Detect which cell encompasses the target text, then output its (x, y) center coordinate. 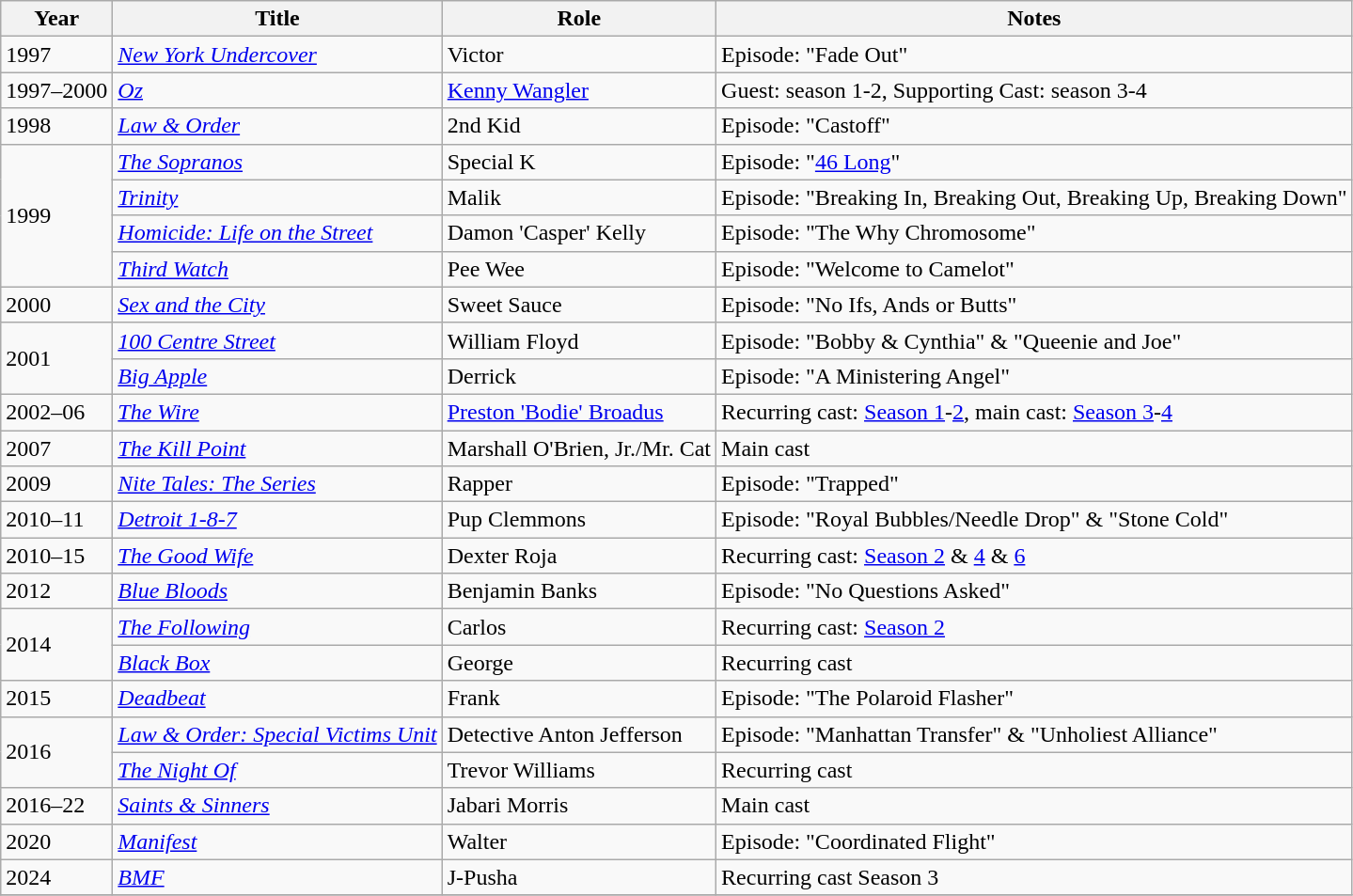
The Wire (277, 412)
Trinity (277, 197)
The Kill Point (277, 448)
Episode: "Coordinated Flight" (1034, 841)
2010–15 (56, 556)
Episode: "Royal Bubbles/Needle Drop" & "Stone Cold" (1034, 520)
The Good Wife (277, 556)
Episode: "Manhattan Transfer" & "Unholiest Alliance" (1034, 734)
1997 (56, 55)
Frank (579, 699)
Guest: season 1-2, Supporting Cast: season 3-4 (1034, 90)
Benjamin Banks (579, 591)
Episode: "No Questions Asked" (1034, 591)
Recurring cast: Season 2 & 4 & 6 (1034, 556)
The Night Of (277, 770)
Role (579, 19)
Recurring cast Season 3 (1034, 877)
Detroit 1-8-7 (277, 520)
2024 (56, 877)
Third Watch (277, 269)
Damon 'Casper' Kelly (579, 233)
Sex and the City (277, 305)
Big Apple (277, 376)
William Floyd (579, 340)
2020 (56, 841)
Victor (579, 55)
2016 (56, 752)
Episode: "Castoff" (1034, 126)
Preston 'Bodie' Broadus (579, 412)
2001 (56, 358)
Special K (579, 162)
BMF (277, 877)
Deadbeat (277, 699)
Episode: "No Ifs, Ands or Butts" (1034, 305)
1999 (56, 215)
2012 (56, 591)
Recurring cast: Season 1-2, main cast: Season 3-4 (1034, 412)
Detective Anton Jefferson (579, 734)
Episode: "Breaking In, Breaking Out, Breaking Up, Breaking Down" (1034, 197)
Pee Wee (579, 269)
Episode: "46 Long" (1034, 162)
George (579, 663)
The Following (277, 627)
Nite Tales: The Series (277, 484)
Black Box (277, 663)
New York Undercover (277, 55)
Malik (579, 197)
Episode: "The Polaroid Flasher" (1034, 699)
2000 (56, 305)
Notes (1034, 19)
Walter (579, 841)
2010–11 (56, 520)
1997–2000 (56, 90)
Rapper (579, 484)
Trevor Williams (579, 770)
Oz (277, 90)
Title (277, 19)
2002–06 (56, 412)
Pup Clemmons (579, 520)
Episode: "Bobby & Cynthia" & "Queenie and Joe" (1034, 340)
Episode: "Trapped" (1034, 484)
J-Pusha (579, 877)
2nd Kid (579, 126)
2015 (56, 699)
Saints & Sinners (277, 806)
Kenny Wangler (579, 90)
Dexter Roja (579, 556)
Manifest (277, 841)
Law & Order (277, 126)
2009 (56, 484)
The Sopranos (277, 162)
2014 (56, 645)
Episode: "Welcome to Camelot" (1034, 269)
Jabari Morris (579, 806)
Law & Order: Special Victims Unit (277, 734)
Derrick (579, 376)
Year (56, 19)
Episode: "Fade Out" (1034, 55)
2016–22 (56, 806)
Carlos (579, 627)
2007 (56, 448)
Episode: "A Ministering Angel" (1034, 376)
Recurring cast: Season 2 (1034, 627)
Blue Bloods (277, 591)
Sweet Sauce (579, 305)
Homicide: Life on the Street (277, 233)
Episode: "The Why Chromosome" (1034, 233)
100 Centre Street (277, 340)
Marshall O'Brien, Jr./Mr. Cat (579, 448)
1998 (56, 126)
